Capture the cell that displays the provided text and extract its [x, y] central coordinate. 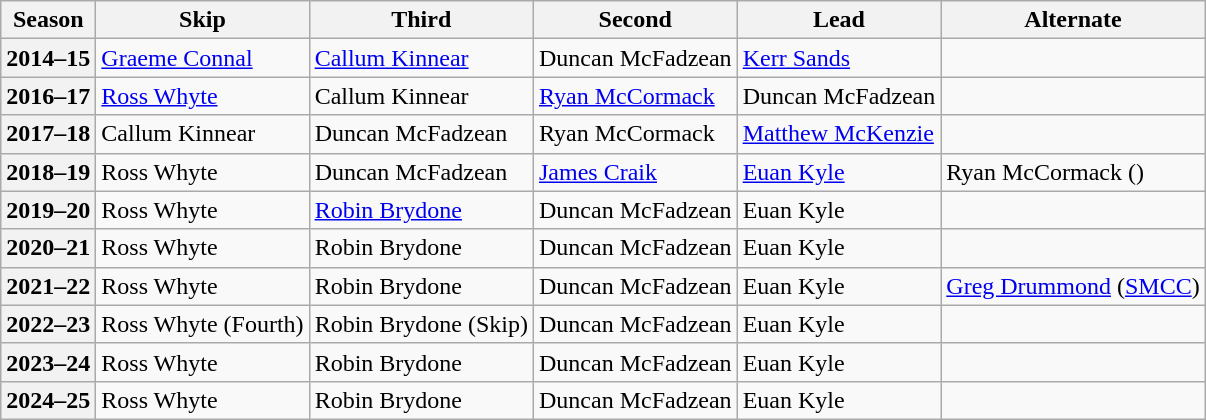
2021–22 [48, 286]
2018–19 [48, 172]
Season [48, 20]
Ross Whyte (Fourth) [202, 324]
2022–23 [48, 324]
Robin Brydone (Skip) [421, 324]
Alternate [1073, 20]
2014–15 [48, 58]
Third [421, 20]
Graeme Connal [202, 58]
Matthew McKenzie [839, 134]
2020–21 [48, 248]
2016–17 [48, 96]
Kerr Sands [839, 58]
2019–20 [48, 210]
2023–24 [48, 362]
Lead [839, 20]
2017–18 [48, 134]
2024–25 [48, 400]
James Craik [635, 172]
Second [635, 20]
Ryan McCormack () [1073, 172]
Greg Drummond (SMCC) [1073, 286]
Skip [202, 20]
